From the cell containing the given text, extract its center point as (X, Y) coordinate. 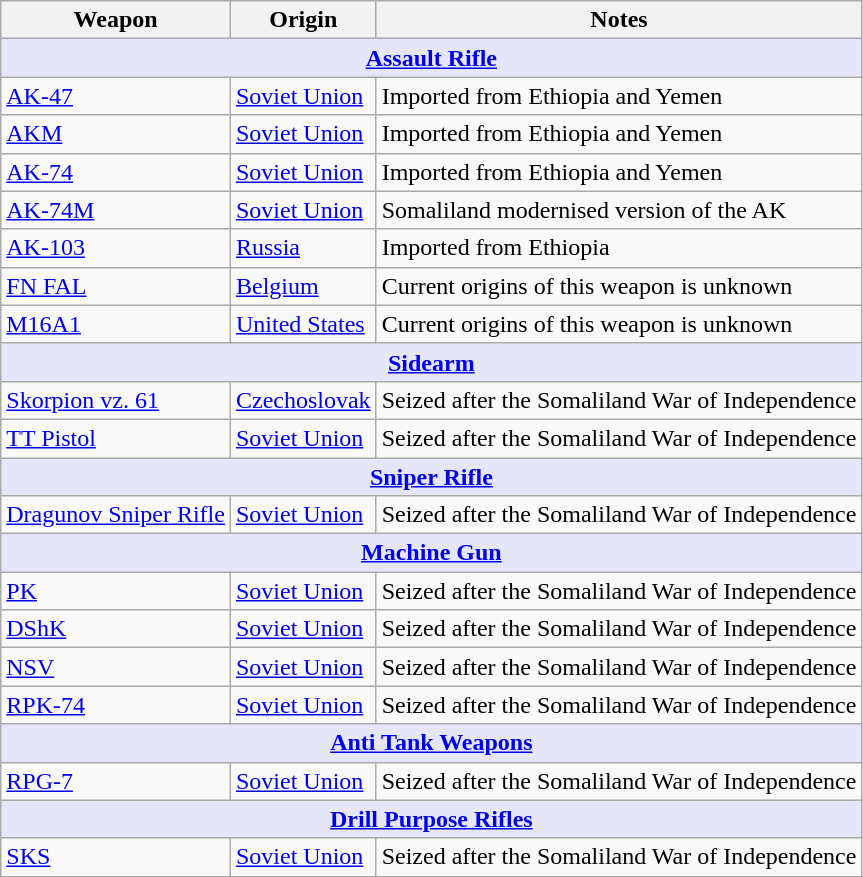
Origin (303, 20)
Russia (303, 248)
Sniper Rifle (432, 477)
M16A1 (116, 324)
Czechoslovak (303, 400)
Drill Purpose Rifles (432, 819)
Somaliland modernised version of the AK (619, 210)
NSV (116, 667)
United States (303, 324)
Anti Tank Weapons (432, 743)
AK-47 (116, 96)
RPG-7 (116, 781)
TT Pistol (116, 438)
Assault Rifle (432, 58)
Sidearm (432, 362)
AK-103 (116, 248)
Imported from Ethiopia (619, 248)
PK (116, 591)
AK-74M (116, 210)
SKS (116, 857)
FN FAL (116, 286)
Weapon (116, 20)
DShK (116, 629)
RPK-74 (116, 705)
Dragunov Sniper Rifle (116, 515)
AKM (116, 134)
Skorpion vz. 61 (116, 400)
Belgium (303, 286)
Notes (619, 20)
Machine Gun (432, 553)
AK-74 (116, 172)
